For the text-containing cell, return its midpoint in [X, Y] coordinate format. 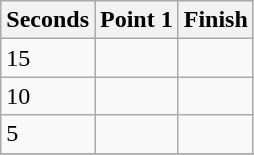
Point 1 [136, 20]
10 [48, 96]
5 [48, 134]
Finish [216, 20]
15 [48, 58]
Seconds [48, 20]
